Return the (x, y) coordinate for the center point of the cell that contains the specified text.  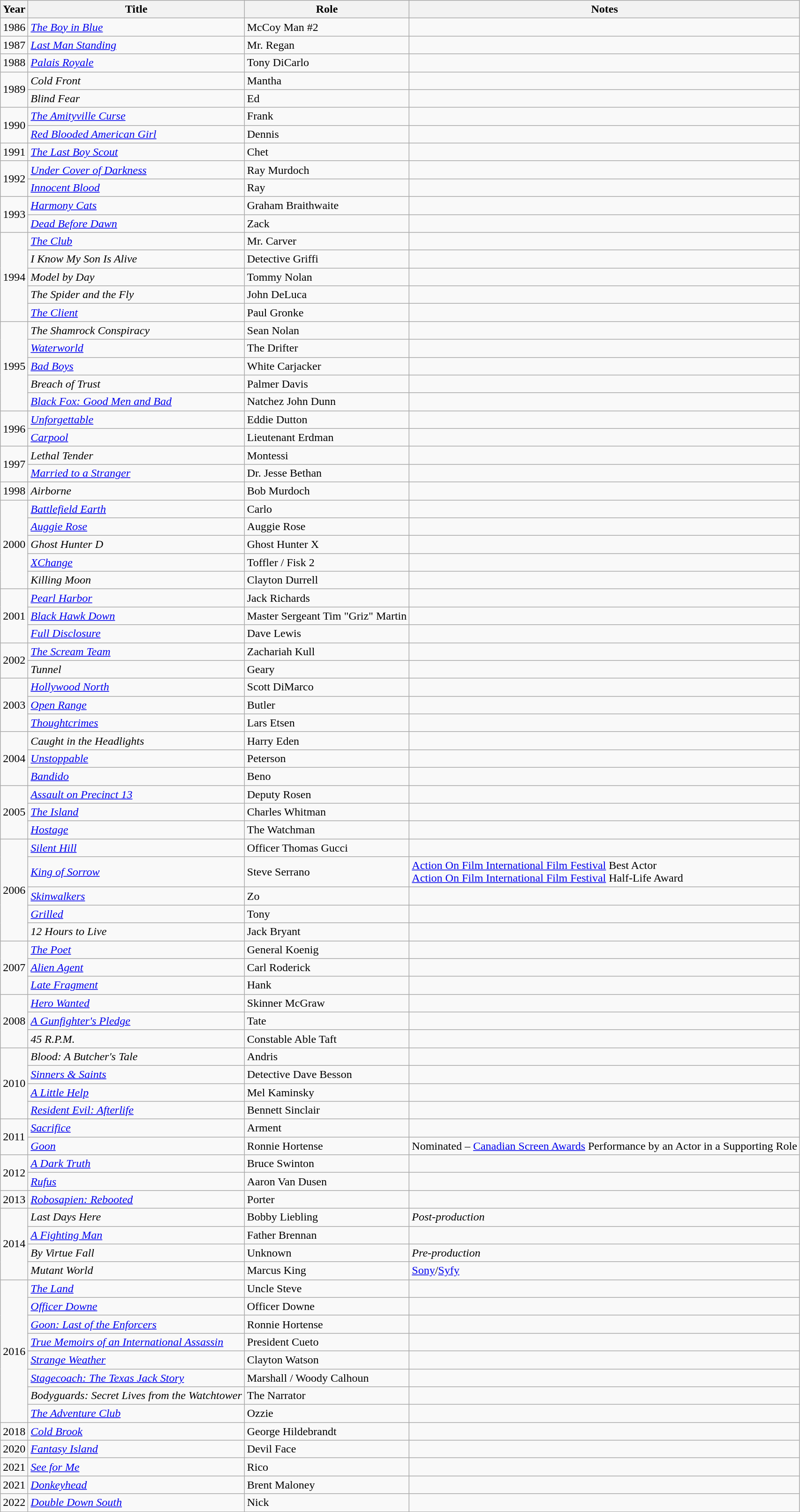
2001 (14, 616)
1997 (14, 464)
Action On Film International Film Festival Best ActorAction On Film International Film Festival Half-Life Award (605, 872)
Pearl Harbor (136, 598)
Chet (327, 152)
Master Sergeant Tim "Griz" Martin (327, 616)
2008 (14, 1021)
Ghost Hunter D (136, 545)
Notes (605, 9)
Rufus (136, 1182)
Tony (327, 914)
Harry Eden (327, 741)
Hank (327, 985)
Bad Boys (136, 366)
1986 (14, 27)
Devil Face (327, 1449)
Arment (327, 1128)
1989 (14, 90)
Porter (327, 1199)
Blood: A Butcher's Tale (136, 1056)
Officer Thomas Gucci (327, 848)
Sinners & Saints (136, 1074)
Clayton Watson (327, 1360)
Ray (327, 187)
Innocent Blood (136, 187)
True Memoirs of an International Assassin (136, 1342)
The Drifter (327, 348)
A Little Help (136, 1093)
By Virtue Fall (136, 1253)
2011 (14, 1137)
I Know My Son Is Alive (136, 259)
The Adventure Club (136, 1414)
Constable Able Taft (327, 1039)
Scott DiMarco (327, 687)
Charles Whitman (327, 812)
The Last Boy Scout (136, 152)
Harmony Cats (136, 205)
1988 (14, 63)
John DeLuca (327, 295)
Mr. Carver (327, 241)
Blind Fear (136, 98)
1987 (14, 45)
1995 (14, 366)
Jack Bryant (327, 932)
Cold Front (136, 81)
Open Range (136, 705)
Ozzie (327, 1414)
Peterson (327, 758)
A Dark Truth (136, 1164)
2014 (14, 1244)
The Spider and the Fly (136, 295)
Red Blooded American Girl (136, 134)
Brent Maloney (327, 1485)
2022 (14, 1503)
Zachariah Kull (327, 651)
Alien Agent (136, 967)
Fantasy Island (136, 1449)
1990 (14, 125)
Hero Wanted (136, 1003)
Year (14, 9)
Skinner McGraw (327, 1003)
McCoy Man #2 (327, 27)
Donkeyhead (136, 1485)
Rico (327, 1467)
Pre-production (605, 1253)
Nick (327, 1503)
Assault on Precinct 13 (136, 794)
Zack (327, 224)
The Narrator (327, 1396)
Silent Hill (136, 848)
Tommy Nolan (327, 277)
Carlo (327, 509)
Sony/Syfy (605, 1271)
Palais Royale (136, 63)
Ray Murdoch (327, 170)
Montessi (327, 455)
Dr. Jesse Bethan (327, 473)
Sacrifice (136, 1128)
Under Cover of Darkness (136, 170)
Grilled (136, 914)
Bruce Swinton (327, 1164)
A Fighting Man (136, 1235)
King of Sorrow (136, 872)
1991 (14, 152)
Mel Kaminsky (327, 1093)
Bandido (136, 776)
Last Man Standing (136, 45)
2020 (14, 1449)
The Poet (136, 950)
Butler (327, 705)
Ed (327, 98)
Unstoppable (136, 758)
Palmer Davis (327, 384)
Dave Lewis (327, 634)
2010 (14, 1083)
Battlefield Earth (136, 509)
A Gunfighter's Pledge (136, 1021)
The Land (136, 1288)
Ghost Hunter X (327, 545)
Deputy Rosen (327, 794)
Dennis (327, 134)
George Hildebrandt (327, 1431)
2007 (14, 967)
President Cueto (327, 1342)
Father Brennan (327, 1235)
Marcus King (327, 1271)
The Amityville Curse (136, 116)
Tunnel (136, 669)
1992 (14, 179)
1994 (14, 277)
Black Fox: Good Men and Bad (136, 402)
Bodyguards: Secret Lives from the Watchtower (136, 1396)
Jack Richards (327, 598)
Title (136, 9)
1998 (14, 491)
Killing Moon (136, 580)
Strange Weather (136, 1360)
General Koenig (327, 950)
Marshall / Woody Calhoun (327, 1377)
Stagecoach: The Texas Jack Story (136, 1377)
Bob Murdoch (327, 491)
Carpool (136, 437)
Robosapien: Rebooted (136, 1199)
Double Down South (136, 1503)
Lieutenant Erdman (327, 437)
2018 (14, 1431)
Zo (327, 896)
Dead Before Dawn (136, 224)
Hostage (136, 830)
Detective Griffi (327, 259)
The Client (136, 313)
2012 (14, 1173)
Bennett Sinclair (327, 1110)
Natchez John Dunn (327, 402)
Goon (136, 1146)
Role (327, 9)
Black Hawk Down (136, 616)
Graham Braithwaite (327, 205)
Mutant World (136, 1271)
Geary (327, 669)
12 Hours to Live (136, 932)
Mantha (327, 81)
Lars Etsen (327, 723)
Aaron Van Dusen (327, 1182)
45 R.P.M. (136, 1039)
Sean Nolan (327, 330)
Unknown (327, 1253)
Caught in the Headlights (136, 741)
Frank (327, 116)
2006 (14, 890)
2004 (14, 758)
The Boy in Blue (136, 27)
Andris (327, 1056)
Clayton Durrell (327, 580)
Last Days Here (136, 1217)
Goon: Last of the Enforcers (136, 1324)
The Club (136, 241)
2003 (14, 705)
2013 (14, 1199)
Mr. Regan (327, 45)
Eddie Dutton (327, 419)
Thoughtcrimes (136, 723)
Uncle Steve (327, 1288)
Full Disclosure (136, 634)
Steve Serrano (327, 872)
Nominated – Canadian Screen Awards Performance by an Actor in a Supporting Role (605, 1146)
See for Me (136, 1467)
Hollywood North (136, 687)
White Carjacker (327, 366)
Toffler / Fisk 2 (327, 562)
Unforgettable (136, 419)
Married to a Stranger (136, 473)
Bobby Liebling (327, 1217)
1996 (14, 428)
The Island (136, 812)
Beno (327, 776)
Tate (327, 1021)
1993 (14, 214)
Breach of Trust (136, 384)
Tony DiCarlo (327, 63)
Paul Gronke (327, 313)
The Watchman (327, 830)
The Shamrock Conspiracy (136, 330)
2000 (14, 544)
Post-production (605, 1217)
Waterworld (136, 348)
2005 (14, 812)
Airborne (136, 491)
XChange (136, 562)
Skinwalkers (136, 896)
Detective Dave Besson (327, 1074)
Resident Evil: Afterlife (136, 1110)
Lethal Tender (136, 455)
Model by Day (136, 277)
Cold Brook (136, 1431)
2002 (14, 660)
2016 (14, 1351)
Carl Roderick (327, 967)
Late Fragment (136, 985)
The Scream Team (136, 651)
